Identify which cell holds the provided text, then report its [X, Y] central coordinate. 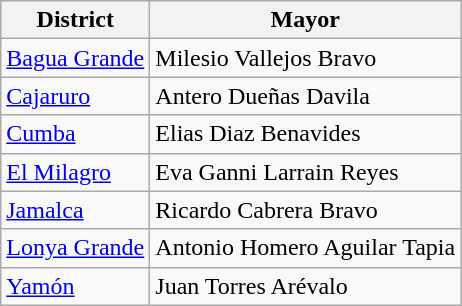
Elias Diaz Benavides [306, 134]
Lonya Grande [76, 248]
El Milagro [76, 172]
District [76, 20]
Jamalca [76, 210]
Bagua Grande [76, 58]
Juan Torres Arévalo [306, 286]
Antero Dueñas Davila [306, 96]
Cumba [76, 134]
Cajaruro [76, 96]
Antonio Homero Aguilar Tapia [306, 248]
Ricardo Cabrera Bravo [306, 210]
Mayor [306, 20]
Yamón [76, 286]
Eva Ganni Larrain Reyes [306, 172]
Milesio Vallejos Bravo [306, 58]
